Provide the [x, y] coordinate of the cell's center where the given text is located.  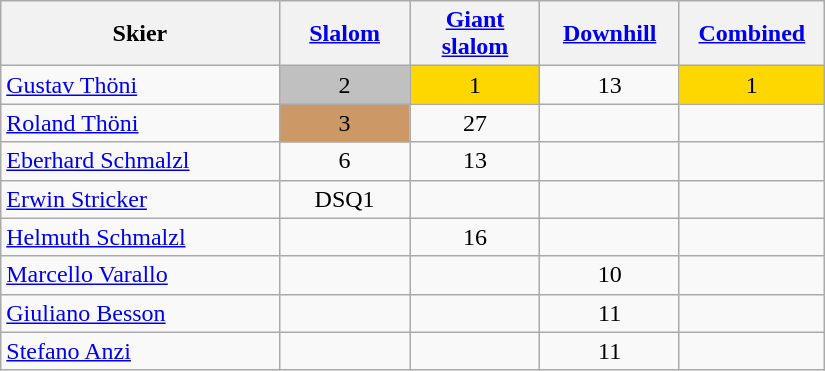
Stefano Anzi [140, 351]
Skier [140, 34]
10 [610, 275]
3 [344, 123]
27 [475, 123]
Helmuth Schmalzl [140, 237]
Downhill [610, 34]
6 [344, 161]
Giuliano Besson [140, 313]
Roland Thöni [140, 123]
Marcello Varallo [140, 275]
Erwin Stricker [140, 199]
Slalom [344, 34]
2 [344, 85]
Gustav Thöni [140, 85]
DSQ1 [344, 199]
16 [475, 237]
Giant slalom [475, 34]
Eberhard Schmalzl [140, 161]
Combined [752, 34]
